Return (x, y) of the center of cell containing provided text 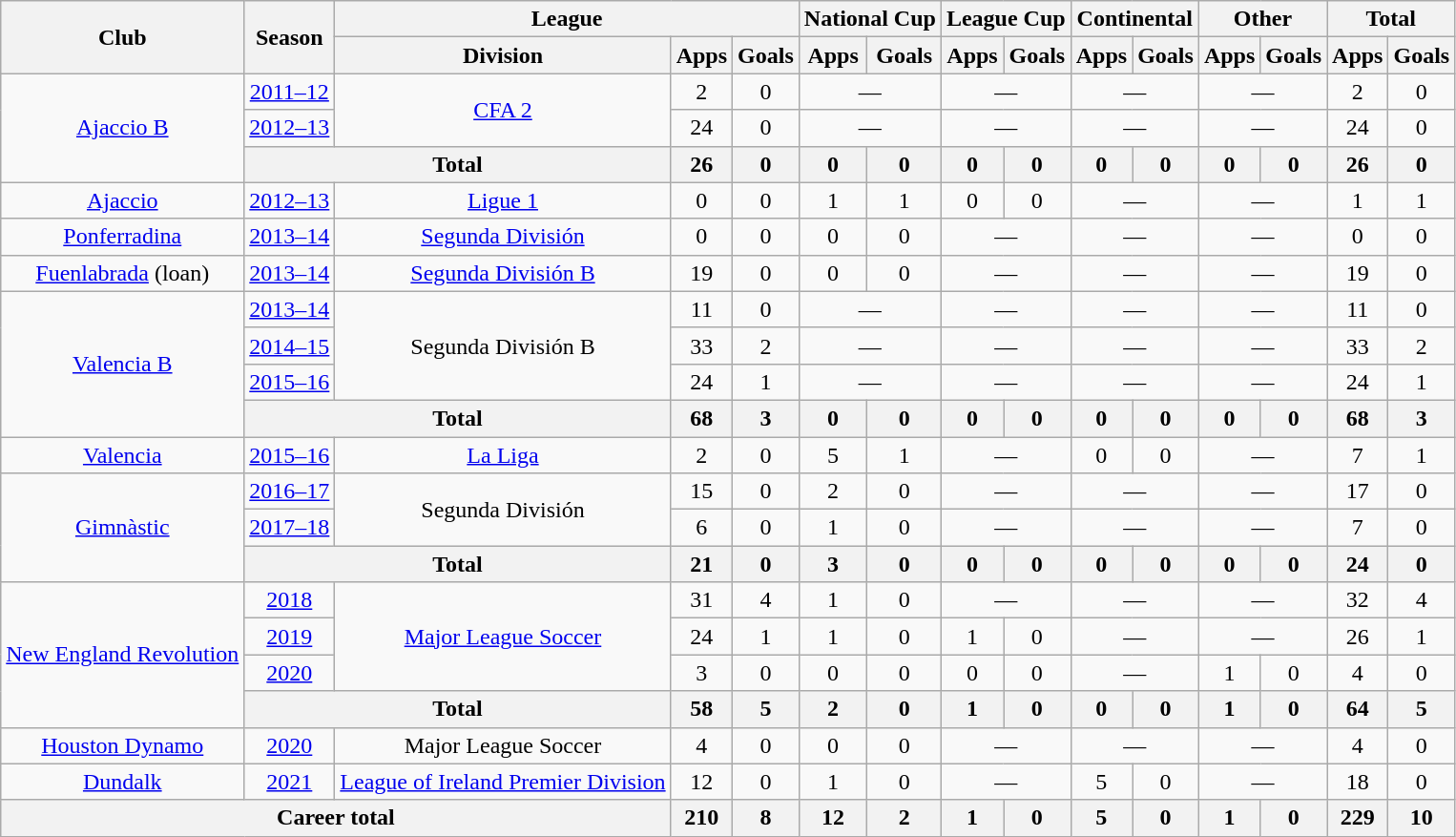
8 (766, 818)
31 (701, 600)
229 (1358, 818)
58 (701, 709)
32 (1358, 600)
Valencia B (122, 364)
2021 (290, 782)
National Cup (870, 19)
Gimnàstic (122, 528)
Fuenlabrada (loan) (122, 273)
18 (1358, 782)
2018 (290, 600)
CFA 2 (503, 110)
15 (701, 492)
Valencia (122, 455)
6 (701, 528)
League Cup (1006, 19)
17 (1358, 492)
Ajaccio B (122, 128)
Other (1262, 19)
Career total (336, 818)
Ponferradina (122, 237)
Ligue 1 (503, 200)
Continental (1134, 19)
La Liga (503, 455)
64 (1358, 709)
Season (290, 37)
Dundalk (122, 782)
2011–12 (290, 92)
2016–17 (290, 492)
2019 (290, 637)
21 (701, 564)
League of Ireland Premier Division (503, 782)
New England Revolution (122, 655)
2017–18 (290, 528)
Ajaccio (122, 200)
2014–15 (290, 345)
Club (122, 37)
210 (701, 818)
Division (503, 55)
10 (1422, 818)
Houston Dynamo (122, 745)
League (567, 19)
